Extract the (x, y) coordinate from the center of the cell holding the provided text.  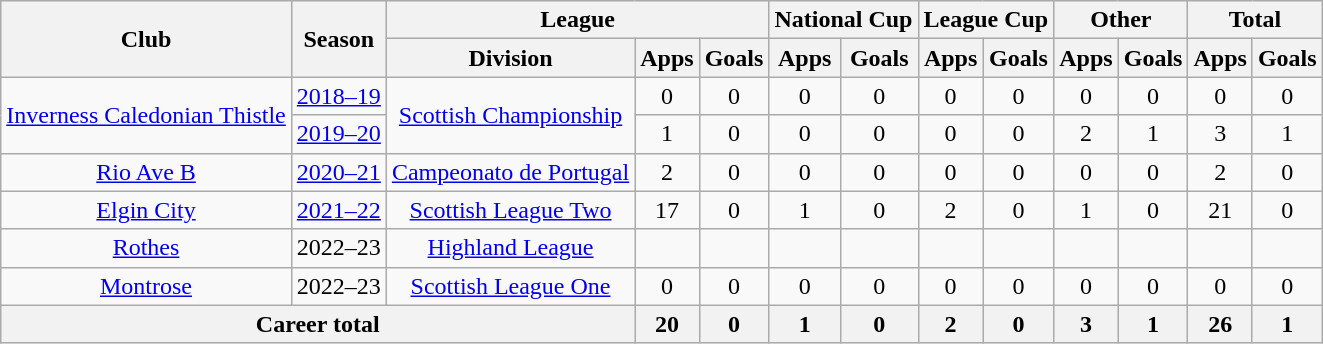
Rio Ave B (146, 172)
Scottish League Two (510, 210)
2019–20 (338, 134)
2020–21 (338, 172)
Scottish League One (510, 286)
Division (510, 58)
Other (1121, 20)
17 (667, 210)
Rothes (146, 248)
Highland League (510, 248)
Season (338, 39)
Campeonato de Portugal (510, 172)
21 (1220, 210)
League Cup (986, 20)
2021–22 (338, 210)
Club (146, 39)
Scottish Championship (510, 115)
Montrose (146, 286)
Career total (318, 324)
2018–19 (338, 96)
Elgin City (146, 210)
Total (1255, 20)
National Cup (844, 20)
20 (667, 324)
Inverness Caledonian Thistle (146, 115)
League (578, 20)
26 (1220, 324)
